Scan for the cell matching the given text and deliver its [x, y] coordinate at center. 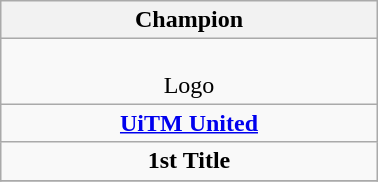
Logo [189, 72]
1st Title [189, 161]
Champion [189, 20]
UiTM United [189, 123]
